For the text-containing cell, return its midpoint in (X, Y) coordinate format. 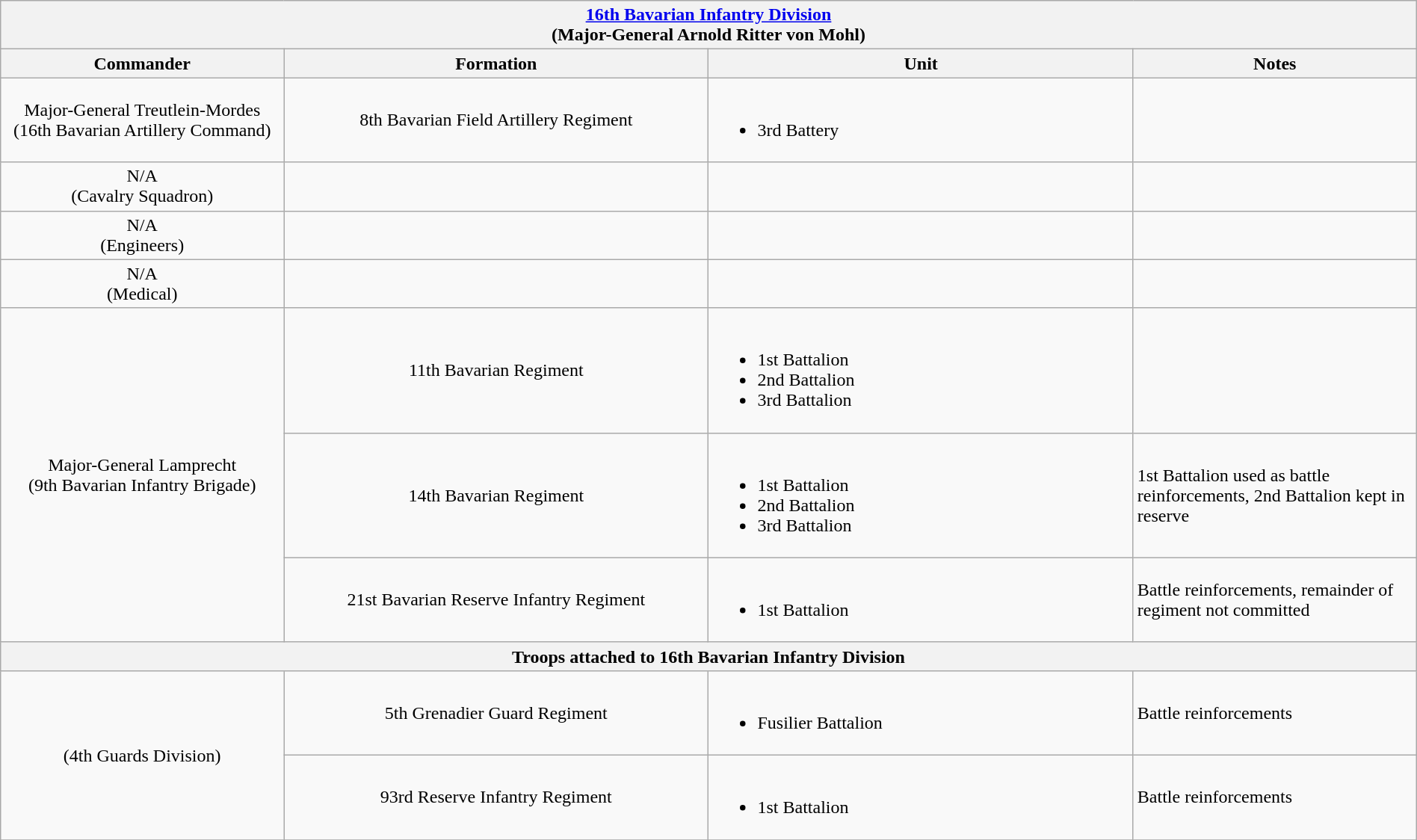
14th Bavarian Regiment (496, 495)
Notes (1275, 64)
Commander (142, 64)
Fusilier Battalion (921, 713)
Major-General Treutlein-Mordes(16th Bavarian Artillery Command) (142, 120)
11th Bavarian Regiment (496, 371)
Unit (921, 64)
3rd Battery (921, 120)
Battle reinforcements, remainder of regiment not committed (1275, 599)
5th Grenadier Guard Regiment (496, 713)
Major-General Lamprecht(9th Bavarian Infantry Brigade) (142, 475)
N/A(Engineers) (142, 235)
Formation (496, 64)
1st Battalion used as battle reinforcements, 2nd Battalion kept in reserve (1275, 495)
16th Bavarian Infantry Division(Major-General Arnold Ritter von Mohl) (708, 25)
21st Bavarian Reserve Infantry Regiment (496, 599)
N/A(Medical) (142, 284)
N/A(Cavalry Squadron) (142, 187)
(4th Guards Division) (142, 755)
8th Bavarian Field Artillery Regiment (496, 120)
Troops attached to 16th Bavarian Infantry Division (708, 656)
93rd Reserve Infantry Regiment (496, 797)
